Determine the (X, Y) coordinate at the center of the cell enclosing the given text.  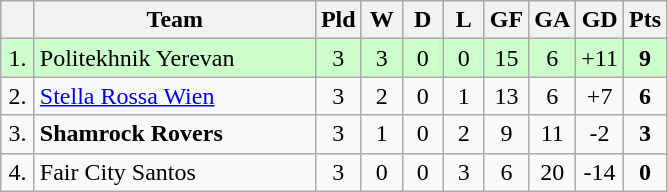
Stella Rossa Wien (174, 96)
Politekhnik Yerevan (174, 58)
11 (552, 134)
15 (506, 58)
Pld (338, 20)
20 (552, 172)
-2 (600, 134)
13 (506, 96)
Pts (644, 20)
GF (506, 20)
Fair City Santos (174, 172)
Shamrock Rovers (174, 134)
3. (18, 134)
+7 (600, 96)
GA (552, 20)
+11 (600, 58)
W (382, 20)
L (464, 20)
D (422, 20)
1. (18, 58)
4. (18, 172)
-14 (600, 172)
2. (18, 96)
GD (600, 20)
Team (174, 20)
